For the text-containing cell, return its midpoint in [X, Y] coordinate format. 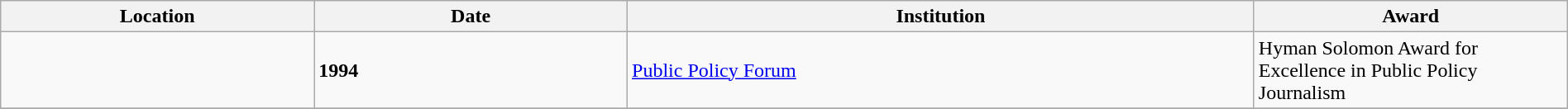
Institution [941, 17]
Location [157, 17]
Date [471, 17]
Public Policy Forum [941, 70]
Award [1411, 17]
1994 [471, 70]
Hyman Solomon Award for Excellence in Public Policy Journalism [1411, 70]
